Find where the given text appears and provide that cell's center as [X, Y] coordinate. 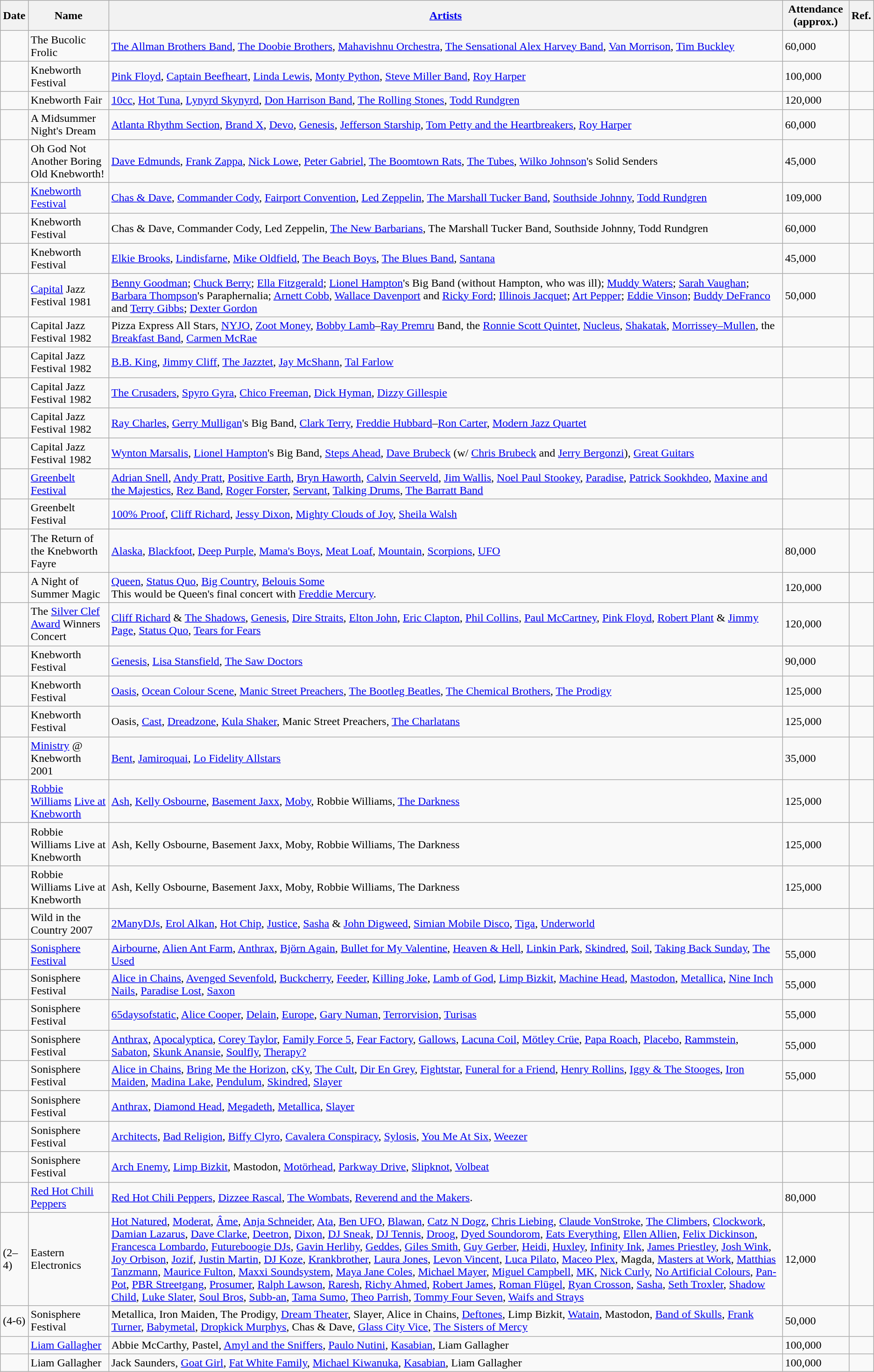
Attendance (approx.) [816, 16]
Oasis, Cast, Dreadzone, Kula Shaker, Manic Street Preachers, The Charlatans [445, 722]
Architects, Bad Religion, Biffy Clyro, Cavalera Conspiracy, Sylosis, You Me At Six, Weezer [445, 1136]
109,000 [816, 198]
Artists [445, 16]
Abbie McCarthy, Pastel, Amyl and the Sniffers, Paulo Nutini, Kasabian, Liam Gallagher [445, 1345]
Atlanta Rhythm Section, Brand X, Devo, Genesis, Jefferson Starship, Tom Petty and the Heartbreakers, Roy Harper [445, 124]
Bent, Jamiroquai, Lo Fidelity Allstars [445, 758]
Jack Saunders, Goat Girl, Fat White Family, Michael Kiwanuka, Kasabian, Liam Gallagher [445, 1363]
Ref. [861, 16]
Date [14, 16]
Dave Edmunds, Frank Zappa, Nick Lowe, Peter Gabriel, The Boomtown Rats, The Tubes, Wilko Johnson's Solid Senders [445, 161]
Oasis, Ocean Colour Scene, Manic Street Preachers, The Bootleg Beatles, The Chemical Brothers, The Prodigy [445, 691]
Red Hot Chili Peppers [68, 1197]
Wynton Marsalis, Lionel Hampton's Big Band, Steps Ahead, Dave Brubeck (w/ Chris Brubeck and Jerry Bergonzi), Great Guitars [445, 454]
Ministry @ Knebworth 2001 [68, 758]
2ManyDJs, Erol Alkan, Hot Chip, Justice, Sasha & John Digweed, Simian Mobile Disco, Tiga, Underworld [445, 923]
Queen, Status Quo, Big Country, Belouis SomeThis would be Queen's final concert with Freddie Mercury. [445, 587]
Name [68, 16]
The Allman Brothers Band, The Doobie Brothers, Mahavishnu Orchestra, The Sensational Alex Harvey Band, Van Morrison, Tim Buckley [445, 46]
The Silver Clef Award Winners Concert [68, 624]
Anthrax, Diamond Head, Megadeth, Metallica, Slayer [445, 1106]
12,000 [816, 1259]
10cc, Hot Tuna, Lynyrd Skynyrd, Don Harrison Band, The Rolling Stones, Todd Rundgren [445, 100]
Ray Charles, Gerry Mulligan's Big Band, Clark Terry, Freddie Hubbard–Ron Carter, Modern Jazz Quartet [445, 423]
Oh God Not Another Boring Old Knebworth! [68, 161]
100% Proof, Cliff Richard, Jessy Dixon, Mighty Clouds of Joy, Sheila Walsh [445, 514]
Chas & Dave, Commander Cody, Led Zeppelin, The New Barbarians, The Marshall Tucker Band, Southside Johnny, Todd Rundgren [445, 228]
Pink Floyd, Captain Beefheart, Linda Lewis, Monty Python, Steve Miller Band, Roy Harper [445, 77]
A Night of Summer Magic [68, 587]
35,000 [816, 758]
B.B. King, Jimmy Cliff, The Jazztet, Jay McShann, Tal Farlow [445, 362]
The Crusaders, Spyro Gyra, Chico Freeman, Dick Hyman, Dizzy Gillespie [445, 392]
Alaska, Blackfoot, Deep Purple, Mama's Boys, Meat Loaf, Mountain, Scorpions, UFO [445, 551]
Knebworth Fair [68, 100]
Wild in the Country 2007 [68, 923]
Elkie Brooks, Lindisfarne, Mike Oldfield, The Beach Boys, The Blues Band, Santana [445, 259]
(2–4) [14, 1259]
The Bucolic Frolic [68, 46]
Capital Jazz Festival 1981 [68, 295]
Red Hot Chili Peppers, Dizzee Rascal, The Wombats, Reverend and the Makers. [445, 1197]
A Midsummer Night's Dream [68, 124]
The Return of the Knebworth Fayre [68, 551]
Airbourne, Alien Ant Farm, Anthrax, Björn Again, Bullet for My Valentine, Heaven & Hell, Linkin Park, Skindred, Soil, Taking Back Sunday, The Used [445, 954]
Eastern Electronics [68, 1259]
(4-6) [14, 1321]
65daysofstatic, Alice Cooper, Delain, Europe, Gary Numan, Terrorvision, Turisas [445, 1015]
90,000 [816, 661]
Genesis, Lisa Stansfield, The Saw Doctors [445, 661]
Chas & Dave, Commander Cody, Fairport Convention, Led Zeppelin, The Marshall Tucker Band, Southside Johnny, Todd Rundgren [445, 198]
Arch Enemy, Limp Bizkit, Mastodon, Motörhead, Parkway Drive, Slipknot, Volbeat [445, 1167]
